Find where the given text appears and provide that cell's center as [x, y] coordinate. 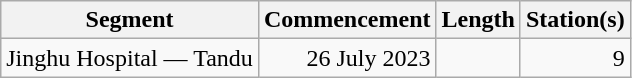
Commencement [347, 20]
9 [575, 58]
Station(s) [575, 20]
Segment [130, 20]
Jinghu Hospital — Tandu [130, 58]
26 July 2023 [347, 58]
Length [478, 20]
